Find where the given text appears and provide that cell's center as [X, Y] coordinate. 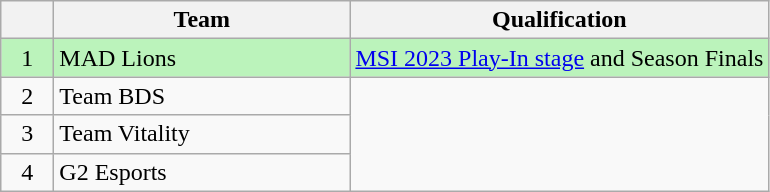
Qualification [560, 20]
MSI 2023 Play-In stage and Season Finals [560, 58]
Team Vitality [202, 134]
Team [202, 20]
1 [28, 58]
2 [28, 96]
4 [28, 172]
3 [28, 134]
Team BDS [202, 96]
MAD Lions [202, 58]
G2 Esports [202, 172]
